Extract the (x, y) coordinate from the center of the cell holding the provided text.  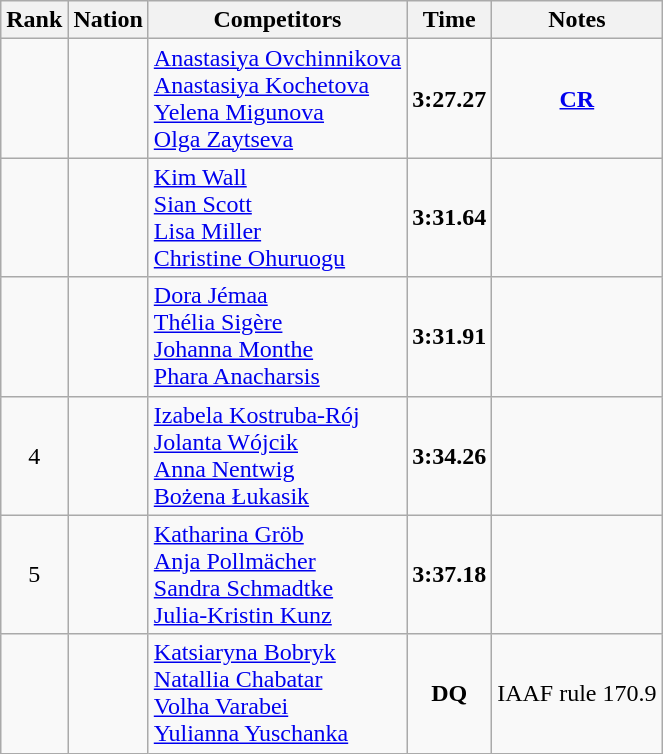
3:37.18 (450, 574)
3:27.27 (450, 98)
Kim WallSian ScottLisa MillerChristine Ohuruogu (277, 218)
Time (450, 20)
DQ (450, 694)
3:31.91 (450, 336)
Rank (34, 20)
Competitors (277, 20)
3:31.64 (450, 218)
CR (577, 98)
Nation (108, 20)
Katharina GröbAnja PollmächerSandra SchmadtkeJulia-Kristin Kunz (277, 574)
3:34.26 (450, 456)
4 (34, 456)
Notes (577, 20)
IAAF rule 170.9 (577, 694)
Katsiaryna BobrykNatallia ChabatarVolha VarabeiYulianna Yuschanka (277, 694)
5 (34, 574)
Dora JémaaThélia SigèreJohanna MonthePhara Anacharsis (277, 336)
Izabela Kostruba-RójJolanta WójcikAnna NentwigBożena Łukasik (277, 456)
Anastasiya OvchinnikovaAnastasiya KochetovaYelena MigunovaOlga Zaytseva (277, 98)
